Locate the cell with the specified text and output its [X, Y] center coordinate. 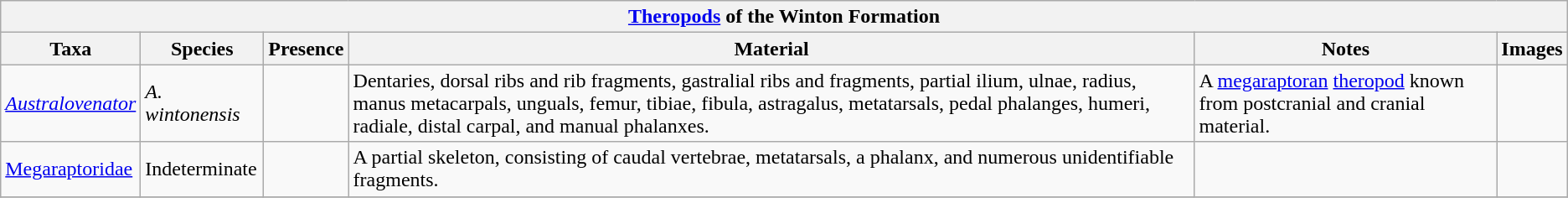
Material [771, 49]
Notes [1345, 49]
A partial skeleton, consisting of caudal vertebrae, metatarsals, a phalanx, and numerous unidentifiable fragments. [771, 169]
A megaraptoran theropod known from postcranial and cranial material. [1345, 103]
Theropods of the Winton Formation [784, 17]
Australovenator [70, 103]
A. wintonensis [203, 103]
Species [203, 49]
Images [1532, 49]
Taxa [70, 49]
Megaraptoridae [70, 169]
Indeterminate [203, 169]
Presence [307, 49]
